Identify which cell holds the provided text, then report its [X, Y] central coordinate. 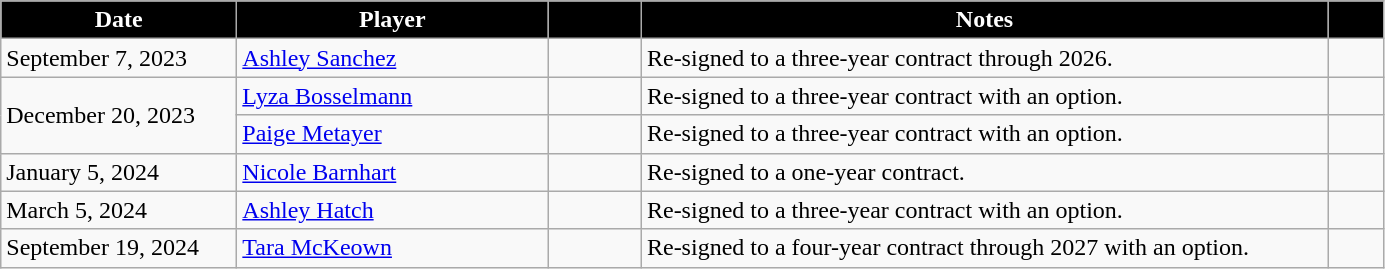
January 5, 2024 [119, 172]
Re-signed to a four-year contract through 2027 with an option. [984, 248]
Lyza Bosselmann [392, 96]
September 7, 2023 [119, 58]
Paige Metayer [392, 134]
Notes [984, 20]
Nicole Barnhart [392, 172]
Re-signed to a three-year contract through 2026. [984, 58]
March 5, 2024 [119, 210]
Re-signed to a one-year contract. [984, 172]
Ashley Hatch [392, 210]
Date [119, 20]
Tara McKeown [392, 248]
September 19, 2024 [119, 248]
December 20, 2023 [119, 115]
Ashley Sanchez [392, 58]
Player [392, 20]
